Provide the (x, y) coordinate of the cell's center where the given text is located.  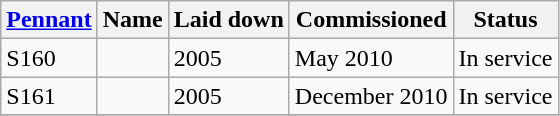
Name (132, 20)
December 2010 (371, 96)
S161 (49, 96)
Pennant (49, 20)
May 2010 (371, 58)
Laid down (228, 20)
Status (506, 20)
Commissioned (371, 20)
S160 (49, 58)
